Extract the [X, Y] coordinate from the center of the cell holding the provided text.  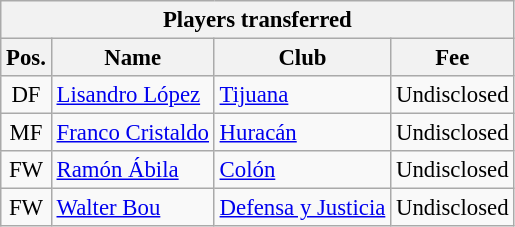
Fee [452, 58]
Name [132, 58]
Pos. [26, 58]
Lisandro López [132, 95]
DF [26, 95]
Colón [302, 170]
Franco Cristaldo [132, 133]
Club [302, 58]
MF [26, 133]
Walter Bou [132, 208]
Tijuana [302, 95]
Defensa y Justicia [302, 208]
Huracán [302, 133]
Players transferred [258, 20]
Ramón Ábila [132, 170]
